Output the [X, Y] coordinate of the center of the cell containing the given text.  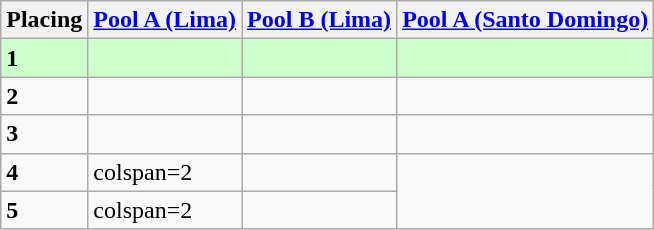
Pool A (Santo Domingo) [526, 20]
4 [44, 172]
5 [44, 210]
Placing [44, 20]
Pool A (Lima) [165, 20]
Pool B (Lima) [320, 20]
3 [44, 134]
1 [44, 58]
2 [44, 96]
